Find where the given text appears and provide that cell's center as (x, y) coordinate. 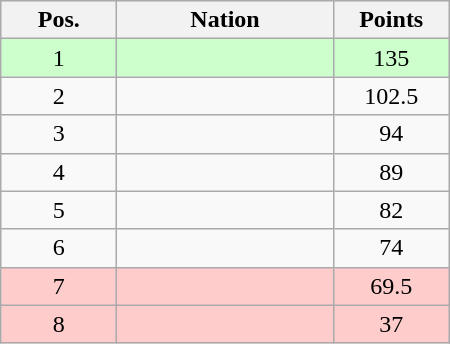
3 (59, 134)
74 (391, 248)
94 (391, 134)
Pos. (59, 20)
82 (391, 210)
Points (391, 20)
5 (59, 210)
8 (59, 324)
102.5 (391, 96)
1 (59, 58)
37 (391, 324)
89 (391, 172)
135 (391, 58)
2 (59, 96)
Nation (225, 20)
69.5 (391, 286)
6 (59, 248)
4 (59, 172)
7 (59, 286)
